Determine the [x, y] coordinate at the center of the cell enclosing the given text.  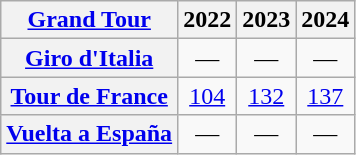
Vuelta a España [90, 134]
137 [326, 96]
Grand Tour [90, 20]
2024 [326, 20]
2023 [266, 20]
Tour de France [90, 96]
Giro d'Italia [90, 58]
132 [266, 96]
104 [208, 96]
2022 [208, 20]
